Search for the cell housing the specified text and yield its [x, y] center coordinate. 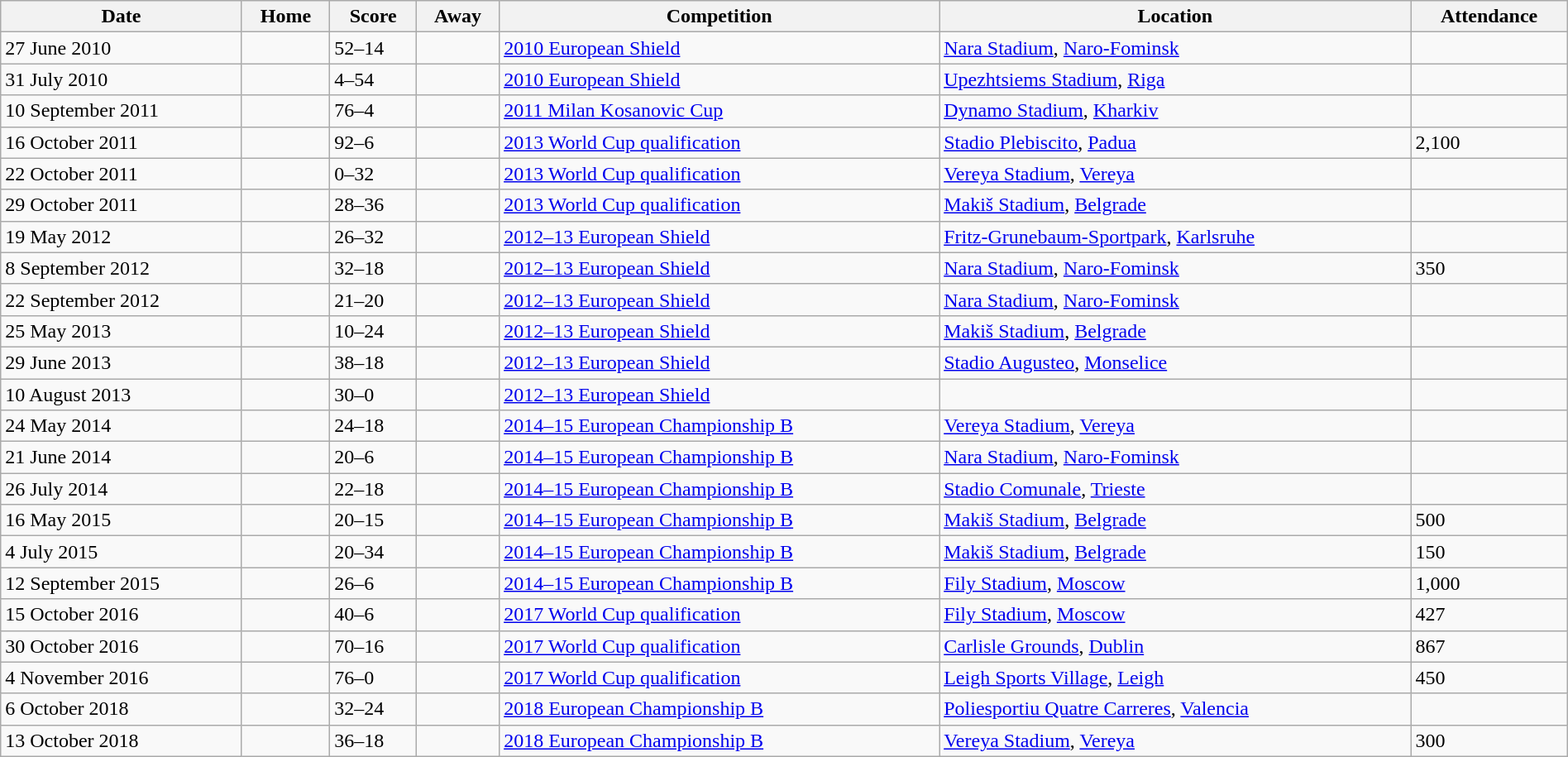
0–32 [374, 174]
Leigh Sports Village, Leigh [1175, 678]
350 [1489, 268]
Stadio Comunale, Trieste [1175, 489]
26 July 2014 [121, 489]
22–18 [374, 489]
Upezhtsiems Stadium, Riga [1175, 79]
27 June 2010 [121, 48]
450 [1489, 678]
92–6 [374, 142]
32–18 [374, 268]
1,000 [1489, 583]
31 July 2010 [121, 79]
Carlisle Grounds, Dublin [1175, 646]
2011 Milan Kosanovic Cup [719, 111]
13 October 2018 [121, 740]
29 October 2011 [121, 205]
4 July 2015 [121, 552]
19 May 2012 [121, 237]
30–0 [374, 395]
32–24 [374, 709]
8 September 2012 [121, 268]
Dynamo Stadium, Kharkiv [1175, 111]
26–6 [374, 583]
70–16 [374, 646]
4 November 2016 [121, 678]
6 October 2018 [121, 709]
22 September 2012 [121, 299]
Stadio Plebiscito, Padua [1175, 142]
500 [1489, 520]
2,100 [1489, 142]
867 [1489, 646]
15 October 2016 [121, 615]
Score [374, 17]
16 October 2011 [121, 142]
28–36 [374, 205]
4–54 [374, 79]
30 October 2016 [121, 646]
21–20 [374, 299]
40–6 [374, 615]
20–34 [374, 552]
Home [286, 17]
Fritz-Grunebaum-Sportpark, Karlsruhe [1175, 237]
300 [1489, 740]
Attendance [1489, 17]
150 [1489, 552]
25 May 2013 [121, 331]
10 September 2011 [121, 111]
Competition [719, 17]
36–18 [374, 740]
38–18 [374, 362]
Location [1175, 17]
76–0 [374, 678]
22 October 2011 [121, 174]
29 June 2013 [121, 362]
76–4 [374, 111]
Away [457, 17]
24–18 [374, 426]
12 September 2015 [121, 583]
16 May 2015 [121, 520]
10–24 [374, 331]
24 May 2014 [121, 426]
20–6 [374, 458]
Stadio Augusteo, Monselice [1175, 362]
427 [1489, 615]
Poliesportiu Quatre Carreres, Valencia [1175, 709]
52–14 [374, 48]
Date [121, 17]
26–32 [374, 237]
21 June 2014 [121, 458]
10 August 2013 [121, 395]
20–15 [374, 520]
